Find where the given text appears and provide that cell's center as [X, Y] coordinate. 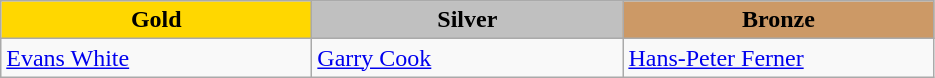
Hans-Peter Ferner [778, 58]
Evans White [156, 58]
Bronze [778, 20]
Gold [156, 20]
Silver [468, 20]
Garry Cook [468, 58]
